Extract the [x, y] coordinate from the center of the cell holding the provided text.  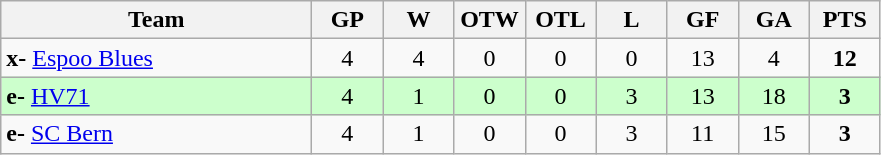
15 [774, 134]
L [632, 20]
GA [774, 20]
x- Espoo Blues [156, 58]
Team [156, 20]
e- HV71 [156, 96]
11 [702, 134]
PTS [844, 20]
OTL [560, 20]
18 [774, 96]
12 [844, 58]
GF [702, 20]
e- SC Bern [156, 134]
OTW [490, 20]
GP [348, 20]
W [418, 20]
